Locate the cell with the specified text and output its [x, y] center coordinate. 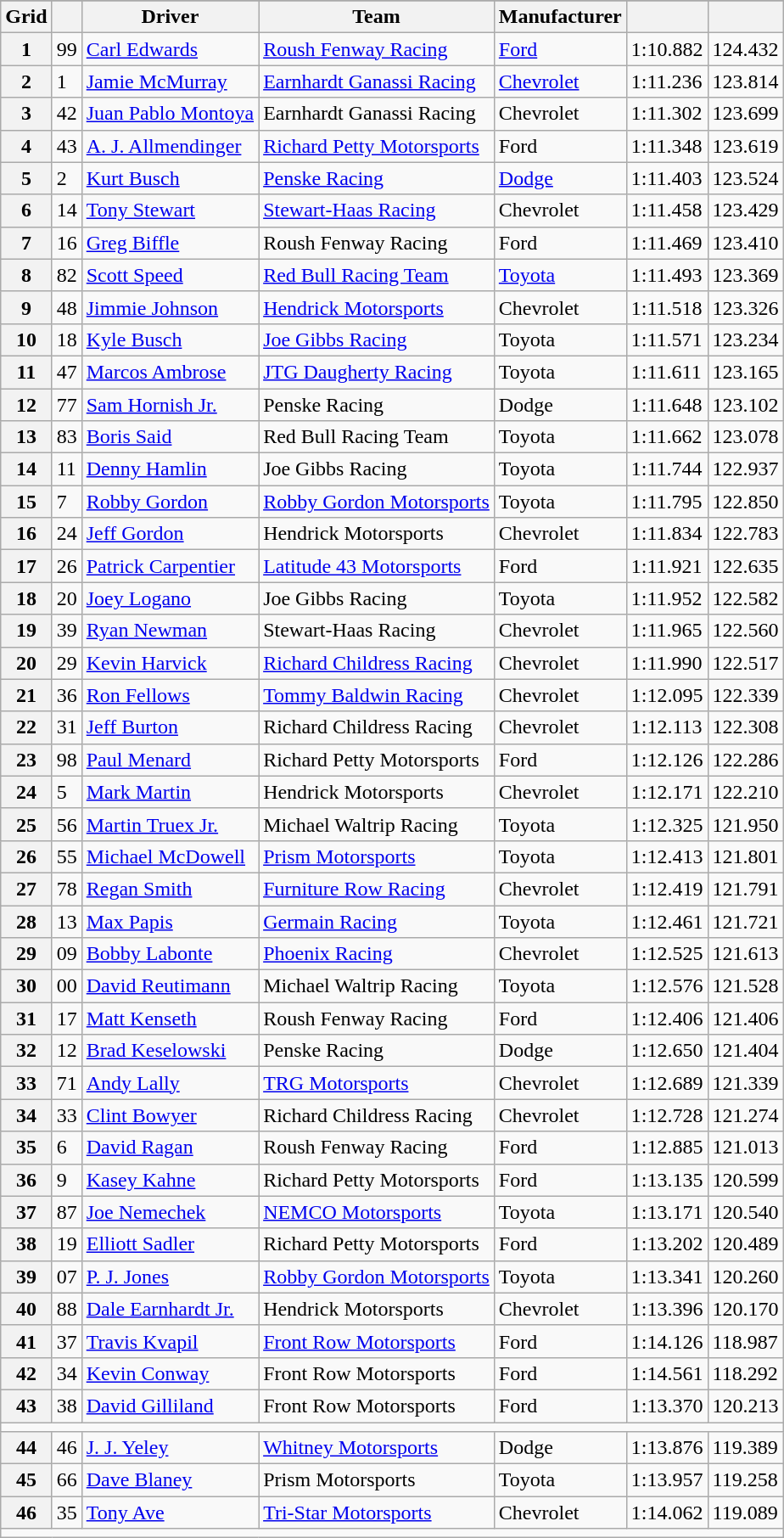
Joey Logano [170, 598]
82 [66, 275]
1:12.126 [667, 760]
1:11.795 [667, 502]
122.308 [745, 727]
78 [66, 889]
122.937 [745, 469]
Jamie McMurray [170, 81]
122.210 [745, 792]
27 [26, 889]
121.339 [745, 1083]
1:12.113 [667, 727]
Denny Hamlin [170, 469]
10 [26, 340]
15 [26, 502]
Greg Biffle [170, 243]
Team [377, 17]
87 [66, 1212]
Clint Bowyer [170, 1115]
122.517 [745, 663]
07 [66, 1277]
Tri-Star Motorsports [377, 1513]
1:13.202 [667, 1244]
121.791 [745, 889]
1:14.126 [667, 1341]
1:11.348 [667, 146]
1:12.885 [667, 1148]
Travis Kvapil [170, 1341]
1:12.419 [667, 889]
Brad Keselowski [170, 1051]
Grid [26, 17]
Boris Said [170, 437]
1:11.493 [667, 275]
Phoenix Racing [377, 954]
Dale Earnhardt Jr. [170, 1309]
1:13.396 [667, 1309]
1:11.648 [667, 405]
Tony Ave [170, 1513]
3 [26, 114]
30 [26, 986]
1:12.650 [667, 1051]
1:11.458 [667, 210]
28 [26, 921]
120.599 [745, 1180]
21 [26, 695]
40 [26, 1309]
1:12.728 [667, 1115]
1:13.957 [667, 1480]
Elliott Sadler [170, 1244]
119.089 [745, 1513]
Jeff Gordon [170, 534]
David Ragan [170, 1148]
123.429 [745, 210]
1:12.689 [667, 1083]
Kevin Harvick [170, 663]
121.950 [745, 824]
1:12.413 [667, 856]
1:13.370 [667, 1406]
1:12.325 [667, 824]
TRG Motorsports [377, 1083]
1:13.341 [667, 1277]
Tommy Baldwin Racing [377, 695]
Martin Truex Jr. [170, 824]
1:11.518 [667, 307]
122.339 [745, 695]
Furniture Row Racing [377, 889]
Robby Gordon [170, 502]
1:11.990 [667, 663]
41 [26, 1341]
120.489 [745, 1244]
Kyle Busch [170, 340]
Ron Fellows [170, 695]
121.613 [745, 954]
Carl Edwards [170, 49]
1:12.095 [667, 695]
88 [66, 1309]
1:10.882 [667, 49]
121.528 [745, 986]
1:11.662 [667, 437]
1:14.062 [667, 1513]
Manufacturer [560, 17]
Joe Nemechek [170, 1212]
09 [66, 954]
1:13.876 [667, 1448]
122.850 [745, 502]
47 [66, 372]
Latitude 43 Motorsports [377, 566]
Bobby Labonte [170, 954]
120.170 [745, 1309]
83 [66, 437]
25 [26, 824]
4 [26, 146]
Jimmie Johnson [170, 307]
Regan Smith [170, 889]
8 [26, 275]
120.540 [745, 1212]
123.326 [745, 307]
Paul Menard [170, 760]
123.814 [745, 81]
1:11.952 [667, 598]
Andy Lally [170, 1083]
NEMCO Motorsports [377, 1212]
120.213 [745, 1406]
123.699 [745, 114]
Jeff Burton [170, 727]
120.260 [745, 1277]
Germain Racing [377, 921]
1:11.834 [667, 534]
Kevin Conway [170, 1373]
122.783 [745, 534]
1:11.302 [667, 114]
122.286 [745, 760]
121.406 [745, 1019]
122.560 [745, 631]
121.013 [745, 1148]
123.369 [745, 275]
123.410 [745, 243]
48 [66, 307]
1:13.135 [667, 1180]
Kurt Busch [170, 178]
118.987 [745, 1341]
118.292 [745, 1373]
55 [66, 856]
77 [66, 405]
1:11.744 [667, 469]
122.582 [745, 598]
71 [66, 1083]
Juan Pablo Montoya [170, 114]
1:11.921 [667, 566]
1:11.611 [667, 372]
Ryan Newman [170, 631]
98 [66, 760]
Whitney Motorsports [377, 1448]
123.165 [745, 372]
David Reutimann [170, 986]
1:13.171 [667, 1212]
121.801 [745, 856]
44 [26, 1448]
A. J. Allmendinger [170, 146]
1:12.461 [667, 921]
JTG Daugherty Racing [377, 372]
122.635 [745, 566]
1:12.171 [667, 792]
123.524 [745, 178]
123.078 [745, 437]
David Gilliland [170, 1406]
Sam Hornish Jr. [170, 405]
1:12.576 [667, 986]
22 [26, 727]
123.234 [745, 340]
123.102 [745, 405]
66 [66, 1480]
23 [26, 760]
Patrick Carpentier [170, 566]
1:11.965 [667, 631]
1:11.236 [667, 81]
1:11.403 [667, 178]
Tony Stewart [170, 210]
124.432 [745, 49]
Max Papis [170, 921]
119.389 [745, 1448]
Mark Martin [170, 792]
Michael McDowell [170, 856]
1:14.561 [667, 1373]
Scott Speed [170, 275]
56 [66, 824]
121.404 [745, 1051]
Dave Blaney [170, 1480]
Driver [170, 17]
P. J. Jones [170, 1277]
99 [66, 49]
121.274 [745, 1115]
32 [26, 1051]
119.258 [745, 1480]
1:11.469 [667, 243]
Kasey Kahne [170, 1180]
45 [26, 1480]
1:11.571 [667, 340]
1:12.406 [667, 1019]
Matt Kenseth [170, 1019]
00 [66, 986]
1:12.525 [667, 954]
121.721 [745, 921]
123.619 [745, 146]
J. J. Yeley [170, 1448]
Marcos Ambrose [170, 372]
